Search for the cell housing the specified text and yield its (x, y) center coordinate. 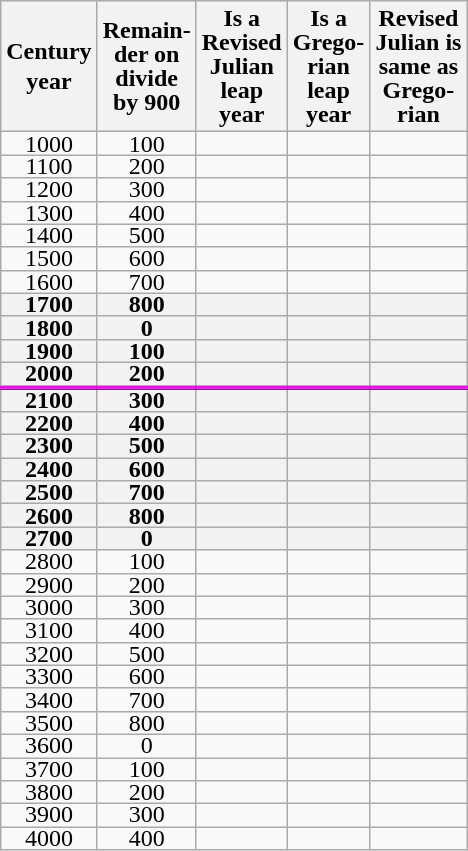
3200 (49, 654)
3800 (49, 792)
2900 (49, 584)
3900 (49, 816)
1700 (49, 304)
2400 (49, 470)
1900 (49, 350)
1100 (49, 166)
3000 (49, 608)
3500 (49, 722)
Is aGrego-rianleapyear (328, 66)
2600 (49, 516)
1600 (49, 282)
2700 (49, 538)
2000 (49, 374)
3600 (49, 746)
2300 (49, 446)
1800 (49, 328)
3100 (49, 630)
1000 (49, 144)
Is aRevisedJulianleapyear (242, 66)
Remain-der ondivideby 900 (146, 66)
3400 (49, 700)
2800 (49, 562)
2100 (49, 400)
2500 (49, 492)
2200 (49, 424)
1500 (49, 258)
4000 (49, 838)
RevisedJulian issame asGrego-rian (418, 66)
1300 (49, 212)
3300 (49, 676)
1200 (49, 190)
3700 (49, 770)
Centuryyear (49, 66)
1400 (49, 236)
